Capture the cell that displays the provided text and extract its (X, Y) central coordinate. 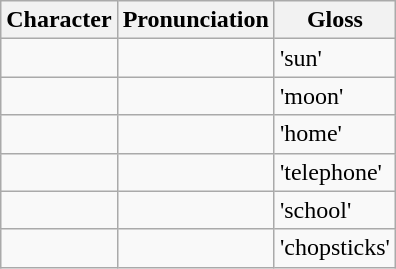
'moon' (334, 96)
'telephone' (334, 172)
'chopsticks' (334, 248)
Character (59, 20)
'school' (334, 210)
Gloss (334, 20)
'home' (334, 134)
'sun' (334, 58)
Pronunciation (196, 20)
